Extract the (X, Y) coordinate from the center of the cell holding the provided text.  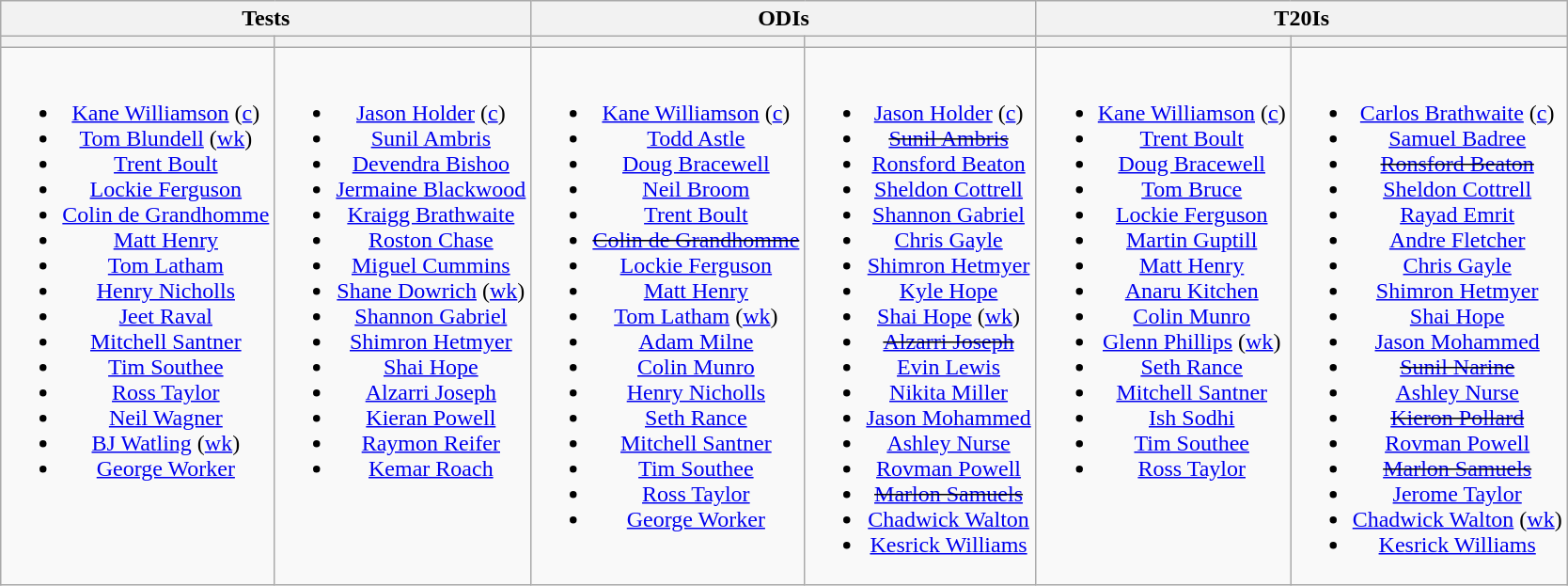
T20Is (1301, 19)
ODIs (784, 19)
Tests (266, 19)
